Detect which cell encompasses the target text, then output its [X, Y] center coordinate. 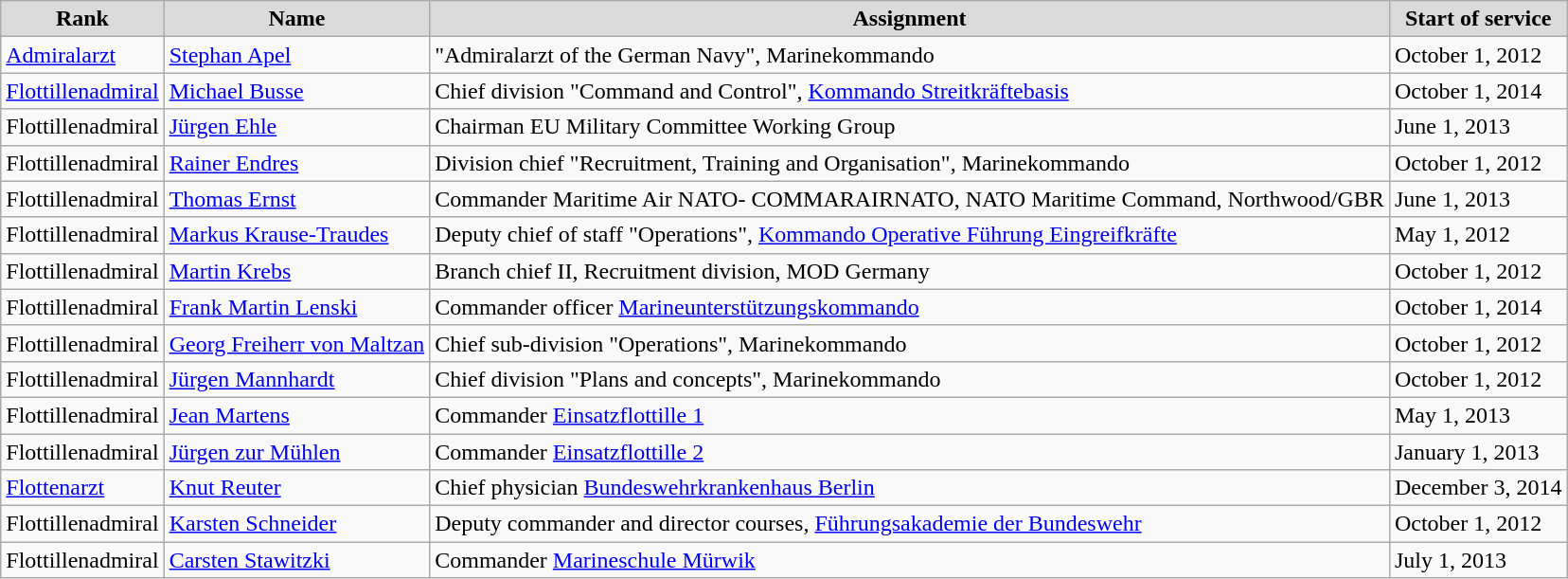
Jean Martens [297, 415]
May 1, 2013 [1478, 415]
Flottenarzt [82, 488]
Deputy commander and director courses, Führungsakademie der Bundeswehr [910, 524]
Rainer Endres [297, 163]
Thomas Ernst [297, 199]
Start of service [1478, 19]
Commander Einsatzflottille 2 [910, 452]
December 3, 2014 [1478, 488]
Chief division "Command and Control", Kommando Streitkräftebasis [910, 91]
Branch chief II, Recruitment division, MOD Germany [910, 271]
January 1, 2013 [1478, 452]
Name [297, 19]
Chairman EU Military Committee Working Group [910, 127]
Jürgen Ehle [297, 127]
Stephan Apel [297, 55]
Jürgen zur Mühlen [297, 452]
Commander Maritime Air NATO- COMMARAIRNATO, NATO Maritime Command, Northwood/GBR [910, 199]
Knut Reuter [297, 488]
Chief division "Plans and concepts", Marinekommando [910, 379]
Division chief "Recruitment, Training and Organisation", Marinekommando [910, 163]
Jürgen Mannhardt [297, 379]
Martin Krebs [297, 271]
Commander Einsatzflottille 1 [910, 415]
July 1, 2013 [1478, 560]
Deputy chief of staff "Operations", Kommando Operative Führung Eingreifkräfte [910, 235]
Chief sub-division "Operations", Marinekommando [910, 343]
Rank [82, 19]
Markus Krause-Traudes [297, 235]
Michael Busse [297, 91]
Karsten Schneider [297, 524]
Carsten Stawitzki [297, 560]
May 1, 2012 [1478, 235]
Commander officer Marineunterstützungskommando [910, 307]
Admiralarzt [82, 55]
"Admiralarzt of the German Navy", Marinekommando [910, 55]
Georg Freiherr von Maltzan [297, 343]
Chief physician Bundeswehrkrankenhaus Berlin [910, 488]
Commander Marineschule Mürwik [910, 560]
Frank Martin Lenski [297, 307]
Assignment [910, 19]
